Detect which cell encompasses the target text, then output its [x, y] center coordinate. 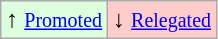
↓ Relegated [162, 20]
↑ Promoted [54, 20]
